Determine the (x, y) coordinate at the center of the cell enclosing the given text.  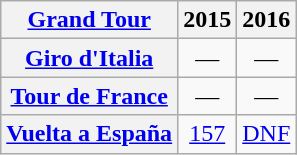
Vuelta a España (90, 134)
Grand Tour (90, 20)
Tour de France (90, 96)
157 (208, 134)
2015 (208, 20)
2016 (266, 20)
DNF (266, 134)
Giro d'Italia (90, 58)
